Identify which cell holds the provided text, then report its (x, y) central coordinate. 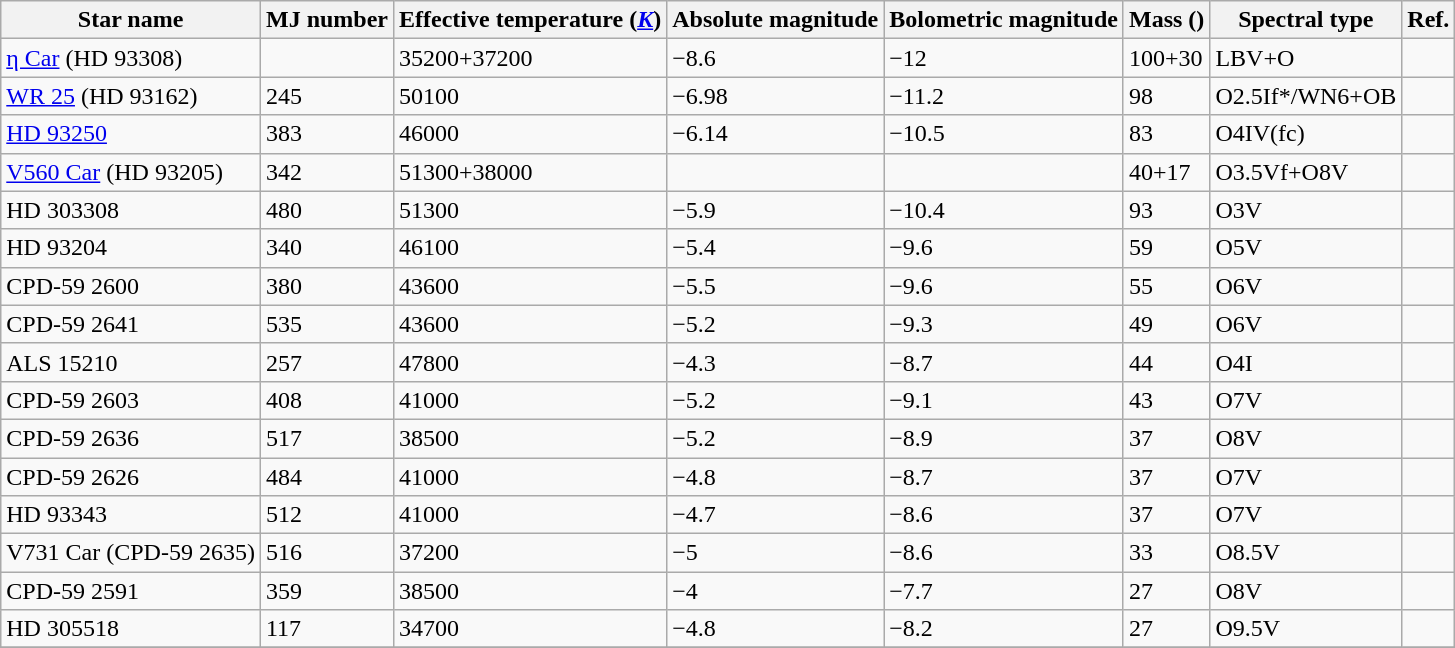
49 (1166, 324)
−9.1 (1004, 400)
−9.3 (1004, 324)
117 (326, 629)
MJ number (326, 20)
35200+37200 (530, 58)
O3.5Vf+O8V (1306, 172)
O9.5V (1306, 629)
Ref. (1428, 20)
HD 93204 (131, 248)
HD 93343 (131, 515)
59 (1166, 248)
−11.2 (1004, 96)
−12 (1004, 58)
−5.4 (776, 248)
512 (326, 515)
480 (326, 210)
O8.5V (1306, 553)
O5V (1306, 248)
V560 Car (HD 93205) (131, 172)
257 (326, 362)
WR 25 (HD 93162) (131, 96)
43 (1166, 400)
ALS 15210 (131, 362)
98 (1166, 96)
−8.9 (1004, 438)
CPD-59 2641 (131, 324)
Mass () (1166, 20)
HD 303308 (131, 210)
33 (1166, 553)
51300 (530, 210)
−7.7 (1004, 591)
−4.7 (776, 515)
46100 (530, 248)
383 (326, 134)
359 (326, 591)
η Car (HD 93308) (131, 58)
−5.9 (776, 210)
46000 (530, 134)
55 (1166, 286)
245 (326, 96)
Bolometric magnitude (1004, 20)
34700 (530, 629)
Absolute magnitude (776, 20)
−6.98 (776, 96)
40+17 (1166, 172)
340 (326, 248)
93 (1166, 210)
−4.3 (776, 362)
380 (326, 286)
−4 (776, 591)
−5 (776, 553)
484 (326, 477)
CPD-59 2603 (131, 400)
37200 (530, 553)
50100 (530, 96)
83 (1166, 134)
O2.5If*/WN6+OB (1306, 96)
44 (1166, 362)
HD 305518 (131, 629)
O3V (1306, 210)
V731 Car (CPD-59 2635) (131, 553)
Effective temperature (K) (530, 20)
Spectral type (1306, 20)
47800 (530, 362)
100+30 (1166, 58)
HD 93250 (131, 134)
Star name (131, 20)
CPD-59 2626 (131, 477)
517 (326, 438)
516 (326, 553)
−10.4 (1004, 210)
−6.14 (776, 134)
535 (326, 324)
LBV+O (1306, 58)
51300+38000 (530, 172)
−8.2 (1004, 629)
O4I (1306, 362)
−5.5 (776, 286)
CPD-59 2600 (131, 286)
CPD-59 2591 (131, 591)
408 (326, 400)
CPD-59 2636 (131, 438)
O4IV(fc) (1306, 134)
342 (326, 172)
−10.5 (1004, 134)
